For the text-containing cell, return its midpoint in [X, Y] coordinate format. 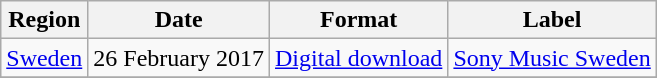
26 February 2017 [179, 58]
Region [44, 20]
Digital download [359, 58]
Format [359, 20]
Label [552, 20]
Sony Music Sweden [552, 58]
Sweden [44, 58]
Date [179, 20]
